Identify which cell holds the provided text, then report its [x, y] central coordinate. 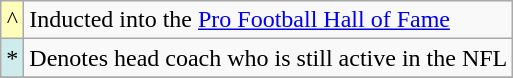
* [12, 58]
Inducted into the Pro Football Hall of Fame [268, 20]
Denotes head coach who is still active in the NFL [268, 58]
^ [12, 20]
